From the cell containing the given text, extract its center point as [x, y] coordinate. 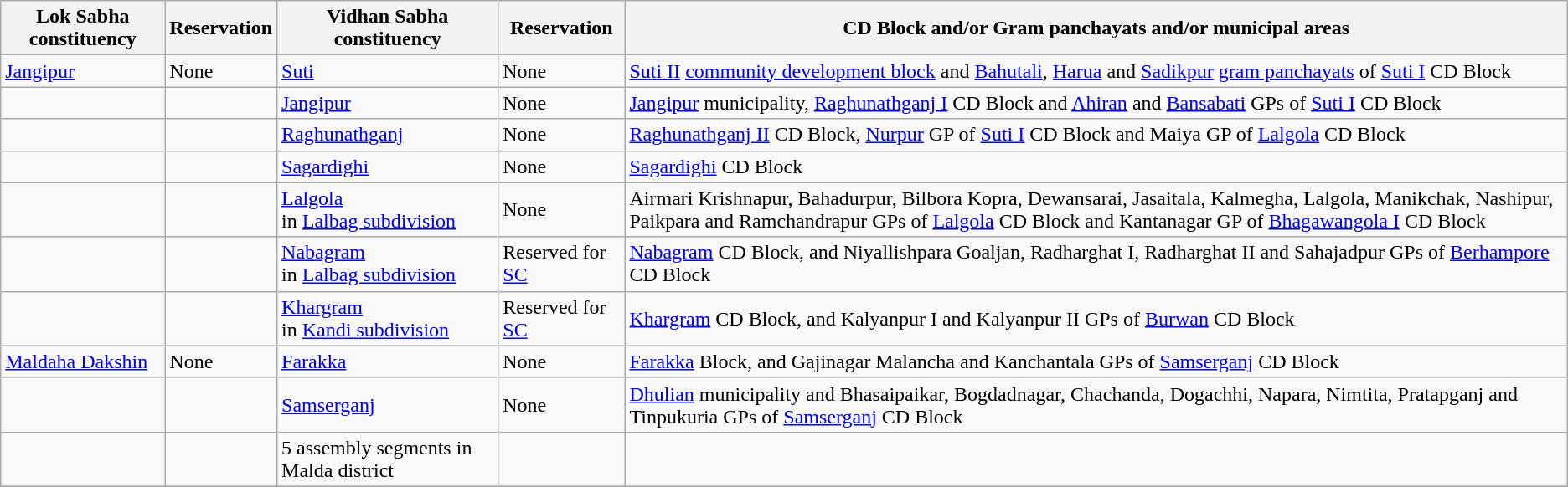
Sagardighi CD Block [1096, 167]
Nabagramin Lalbag subdivision [388, 264]
Farakka [388, 361]
Khargramin Kandi subdivision [388, 318]
Suti II community development block and Bahutali, Harua and Sadikpur gram panchayats of Suti I CD Block [1096, 71]
Raghunathganj [388, 135]
Raghunathganj II CD Block, Nurpur GP of Suti I CD Block and Maiya GP of Lalgola CD Block [1096, 135]
Maldaha Dakshin [83, 361]
5 assembly segments in Malda district [388, 459]
Lalgolain Lalbag subdivision [388, 209]
Vidhan Sabha constituency [388, 28]
Suti [388, 71]
CD Block and/or Gram panchayats and/or municipal areas [1096, 28]
Lok Sabha constituency [83, 28]
Sagardighi [388, 167]
Dhulian municipality and Bhasaipaikar, Bogdadnagar, Chachanda, Dogachhi, Napara, Nimtita, Pratapganj and Tinpukuria GPs of Samserganj CD Block [1096, 405]
Samserganj [388, 405]
Khargram CD Block, and Kalyanpur I and Kalyanpur II GPs of Burwan CD Block [1096, 318]
Jangipur municipality, Raghunathganj I CD Block and Ahiran and Bansabati GPs of Suti I CD Block [1096, 103]
Nabagram CD Block, and Niyallishpara Goaljan, Radharghat I, Radharghat II and Sahajadpur GPs of Berhampore CD Block [1096, 264]
Farakka Block, and Gajinagar Malancha and Kanchantala GPs of Samserganj CD Block [1096, 361]
